Find where the given text appears and provide that cell's center as (x, y) coordinate. 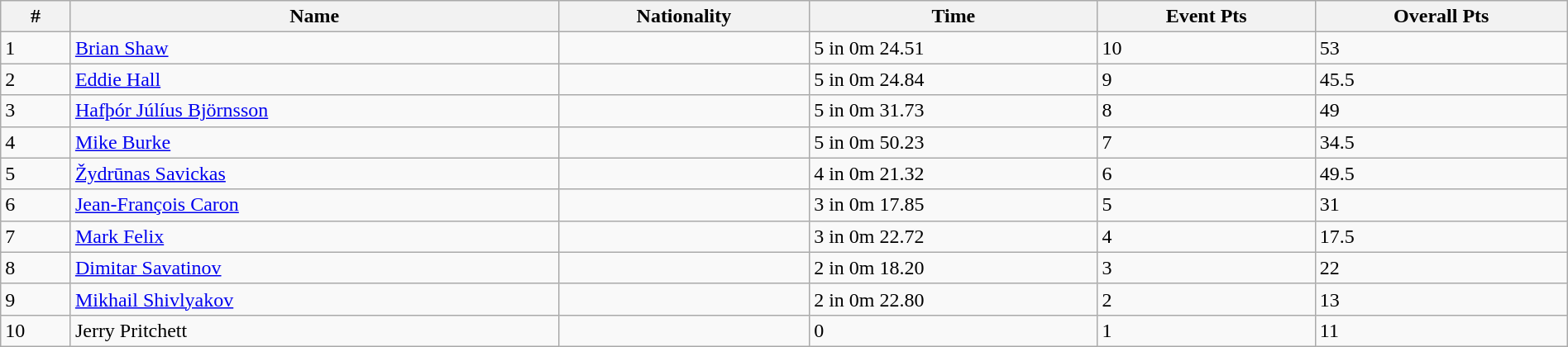
Event Pts (1206, 17)
Eddie Hall (314, 79)
22 (1441, 268)
11 (1441, 330)
Mikhail Shivlyakov (314, 299)
53 (1441, 48)
Nationality (683, 17)
5 in 0m 24.84 (954, 79)
Time (954, 17)
Overall Pts (1441, 17)
2 in 0m 22.80 (954, 299)
49.5 (1441, 173)
2 in 0m 18.20 (954, 268)
4 in 0m 21.32 (954, 173)
49 (1441, 111)
3 in 0m 22.72 (954, 236)
Dimitar Savatinov (314, 268)
Žydrūnas Savickas (314, 173)
31 (1441, 205)
Name (314, 17)
0 (954, 330)
# (36, 17)
5 in 0m 31.73 (954, 111)
Mike Burke (314, 142)
Jerry Pritchett (314, 330)
13 (1441, 299)
5 in 0m 50.23 (954, 142)
Jean-François Caron (314, 205)
3 in 0m 17.85 (954, 205)
17.5 (1441, 236)
Brian Shaw (314, 48)
Hafþór Júlíus Björnsson (314, 111)
Mark Felix (314, 236)
34.5 (1441, 142)
45.5 (1441, 79)
5 in 0m 24.51 (954, 48)
